Search for the cell housing the specified text and yield its [X, Y] center coordinate. 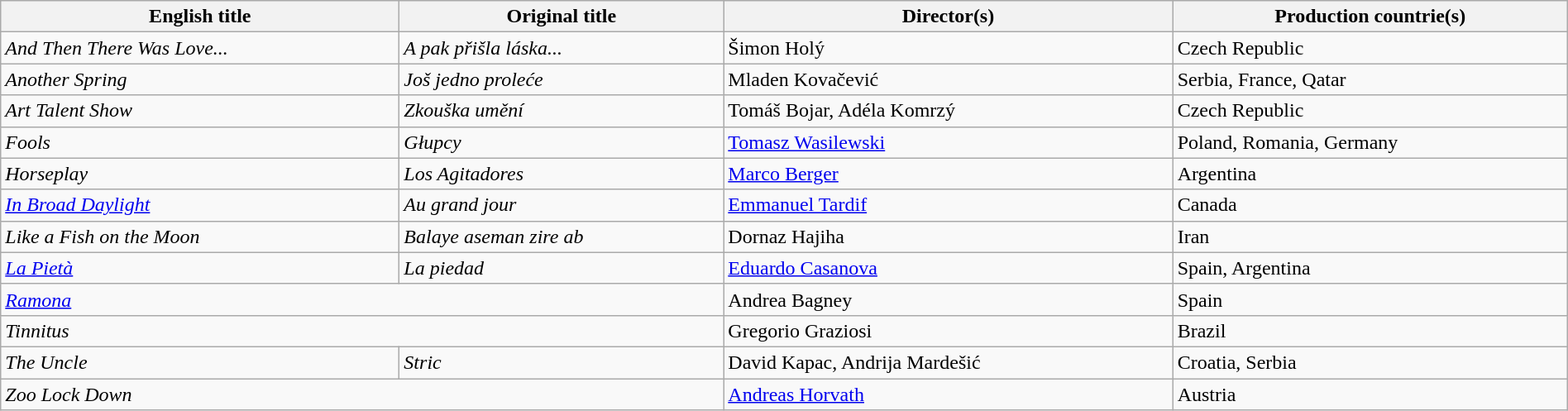
Brazil [1370, 331]
Još jedno proleće [562, 79]
Tomasz Wasilewski [948, 142]
Dornaz Hajiha [948, 237]
Los Agitadores [562, 174]
Director(s) [948, 17]
Like a Fish on the Moon [200, 237]
Mladen Kovačević [948, 79]
Šimon Holý [948, 48]
Austria [1370, 394]
La piedad [562, 268]
Gregorio Graziosi [948, 331]
Andrea Bagney [948, 299]
Art Talent Show [200, 111]
Tomáš Bojar, Adéla Komrzý [948, 111]
Another Spring [200, 79]
Stric [562, 362]
Głupcy [562, 142]
Horseplay [200, 174]
The Uncle [200, 362]
Zkouška umění [562, 111]
And Then There Was Love... [200, 48]
Serbia, France, Qatar [1370, 79]
English title [200, 17]
Ramona [362, 299]
Andreas Horvath [948, 394]
Tinnitus [362, 331]
Canada [1370, 205]
Emmanuel Tardif [948, 205]
Au grand jour [562, 205]
Fools [200, 142]
David Kapac, Andrija Mardešić [948, 362]
Zoo Lock Down [362, 394]
Argentina [1370, 174]
Croatia, Serbia [1370, 362]
Spain [1370, 299]
Iran [1370, 237]
Poland, Romania, Germany [1370, 142]
Spain, Argentina [1370, 268]
Balaye aseman zire ab [562, 237]
In Broad Daylight [200, 205]
Marco Berger [948, 174]
A pak přišla láska... [562, 48]
La Pietà [200, 268]
Original title [562, 17]
Eduardo Casanova [948, 268]
Production countrie(s) [1370, 17]
